Provide the (X, Y) coordinate of the cell's center where the given text is located.  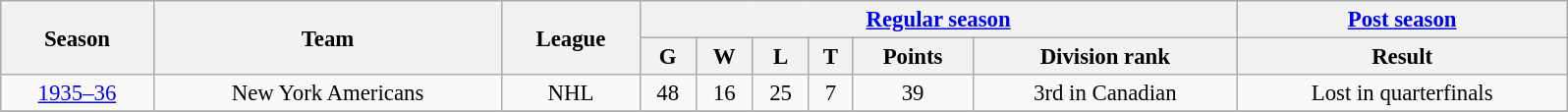
16 (723, 93)
25 (780, 93)
7 (830, 93)
L (780, 57)
W (723, 57)
39 (914, 93)
Post season (1402, 20)
Result (1402, 57)
Team (328, 37)
Regular season (938, 20)
48 (668, 93)
League (571, 37)
3rd in Canadian (1104, 93)
Season (77, 37)
G (668, 57)
New York Americans (328, 93)
1935–36 (77, 93)
Lost in quarterfinals (1402, 93)
NHL (571, 93)
Division rank (1104, 57)
Points (914, 57)
T (830, 57)
